Provide the (x, y) coordinate of the cell's center where the given text is located.  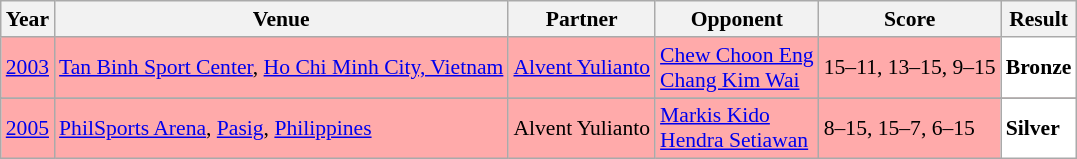
2005 (28, 128)
8–15, 15–7, 6–15 (910, 128)
Result (1039, 19)
Venue (281, 19)
Opponent (737, 19)
Score (910, 19)
2003 (28, 68)
Chew Choon Eng Chang Kim Wai (737, 68)
15–11, 13–15, 9–15 (910, 68)
Year (28, 19)
Silver (1039, 128)
Tan Binh Sport Center, Ho Chi Minh City, Vietnam (281, 68)
Bronze (1039, 68)
Partner (582, 19)
PhilSports Arena, Pasig, Philippines (281, 128)
Markis Kido Hendra Setiawan (737, 128)
